Locate the cell with the specified text and output its (X, Y) center coordinate. 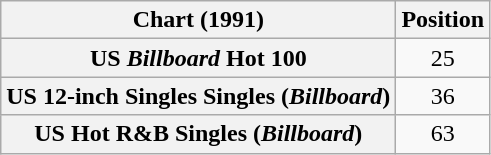
US 12-inch Singles Singles (Billboard) (198, 96)
Chart (1991) (198, 20)
US Hot R&B Singles (Billboard) (198, 134)
25 (443, 58)
Position (443, 20)
36 (443, 96)
63 (443, 134)
US Billboard Hot 100 (198, 58)
